Return the (x, y) coordinate for the center point of the cell that contains the specified text.  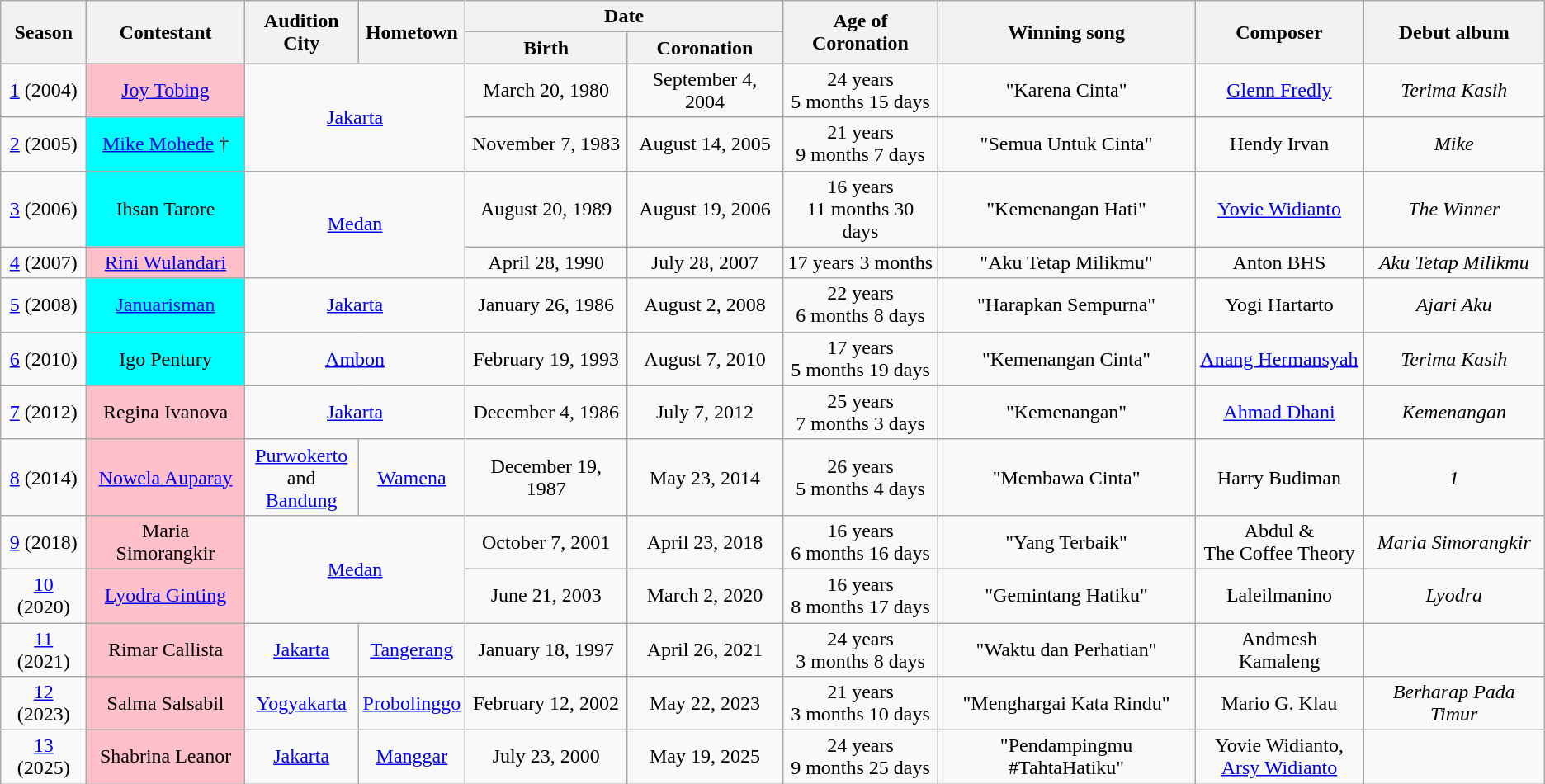
April 23, 2018 (705, 541)
Rimar Callista (166, 649)
Yogi Hartarto (1279, 305)
5 (2008) (44, 305)
22 years6 months 8 days (860, 305)
Lyodra Ginting (166, 596)
Debut album (1454, 32)
"Membawa Cinta" (1066, 477)
November 7, 1983 (546, 144)
Coronation (705, 48)
Berharap Pada Timur (1454, 703)
Yogyakarta (301, 703)
Manggar (412, 758)
4 (2007) (44, 262)
May 19, 2025 (705, 758)
Harry Budiman (1279, 477)
July 23, 2000 (546, 758)
Anton BHS (1279, 262)
August 19, 2006 (705, 209)
12 (2023) (44, 703)
AuditionCity (301, 32)
Joy Tobing (166, 91)
Composer (1279, 32)
Anang Hermansyah (1279, 358)
September 4, 2004 (705, 91)
16 years6 months 16 days (860, 541)
Ahmad Dhani (1279, 413)
"Semua Untuk Cinta" (1066, 144)
10 (2020) (44, 596)
25 years7 months 3 days (860, 413)
May 23, 2014 (705, 477)
21 years9 months 7 days (860, 144)
3 (2006) (44, 209)
Januarisman (166, 305)
Ajari Aku (1454, 305)
Rini Wulandari (166, 262)
"Harapkan Sempurna" (1066, 305)
December 19, 1987 (546, 477)
August 20, 1989 (546, 209)
Aku Tetap Milikmu (1454, 262)
Yovie Widianto,Arsy Widianto (1279, 758)
16 years11 months 30 days (860, 209)
August 14, 2005 (705, 144)
Andmesh Kamaleng (1279, 649)
Contestant (166, 32)
February 19, 1993 (546, 358)
Ambon (355, 358)
Hendy Irvan (1279, 144)
"Kemenangan Hati" (1066, 209)
Igo Pentury (166, 358)
Age ofCoronation (860, 32)
January 26, 1986 (546, 305)
Date (624, 17)
24 years9 months 25 days (860, 758)
"Menghargai Kata Rindu" (1066, 703)
Ihsan Tarore (166, 209)
July 28, 2007 (705, 262)
Lyodra (1454, 596)
March 2, 2020 (705, 596)
7 (2012) (44, 413)
"Waktu dan Perhatian" (1066, 649)
April 28, 1990 (546, 262)
July 7, 2012 (705, 413)
Wamena (412, 477)
Tangerang (412, 649)
1 (2004) (44, 91)
The Winner (1454, 209)
17 years 3 months (860, 262)
Yovie Widianto (1279, 209)
Birth (546, 48)
26 years5 months 4 days (860, 477)
"Kemenangan" (1066, 413)
1 (1454, 477)
August 7, 2010 (705, 358)
Season (44, 32)
Hometown (412, 32)
June 21, 2003 (546, 596)
"Aku Tetap Milikmu" (1066, 262)
24 years5 months 15 days (860, 91)
"Yang Terbaik" (1066, 541)
2 (2005) (44, 144)
Salma Salsabil (166, 703)
Probolinggo (412, 703)
21 years3 months 10 days (860, 703)
"Gemintang Hatiku" (1066, 596)
October 7, 2001 (546, 541)
11 (2021) (44, 649)
Mike (1454, 144)
Regina Ivanova (166, 413)
17 years5 months 19 days (860, 358)
16 years8 months 17 days (860, 596)
Glenn Fredly (1279, 91)
Laleilmanino (1279, 596)
Winning song (1066, 32)
"Pendampingmu #TahtaHatiku" (1066, 758)
Mike Mohede † (166, 144)
"Kemenangan Cinta" (1066, 358)
13 (2025) (44, 758)
December 4, 1986 (546, 413)
"Karena Cinta" (1066, 91)
January 18, 1997 (546, 649)
Purwokertoand Bandung (301, 477)
6 (2010) (44, 358)
9 (2018) (44, 541)
Abdul &The Coffee Theory (1279, 541)
February 12, 2002 (546, 703)
Nowela Auparay (166, 477)
8 (2014) (44, 477)
Shabrina Leanor (166, 758)
Mario G. Klau (1279, 703)
March 20, 1980 (546, 91)
Kemenangan (1454, 413)
May 22, 2023 (705, 703)
24 years3 months 8 days (860, 649)
August 2, 2008 (705, 305)
April 26, 2021 (705, 649)
